Provide the (x, y) coordinate of the cell's center where the given text is located.  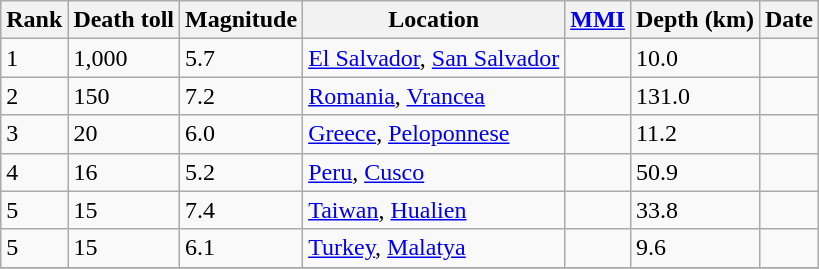
20 (124, 134)
El Salvador, San Salvador (434, 58)
Location (434, 20)
33.8 (694, 210)
4 (34, 172)
5.2 (242, 172)
150 (124, 96)
1,000 (124, 58)
7.4 (242, 210)
6.1 (242, 248)
Taiwan, Hualien (434, 210)
Depth (km) (694, 20)
16 (124, 172)
2 (34, 96)
9.6 (694, 248)
50.9 (694, 172)
10.0 (694, 58)
Rank (34, 20)
MMI (598, 20)
Death toll (124, 20)
Date (788, 20)
131.0 (694, 96)
Peru, Cusco (434, 172)
Greece, Peloponnese (434, 134)
7.2 (242, 96)
3 (34, 134)
1 (34, 58)
11.2 (694, 134)
Magnitude (242, 20)
Turkey, Malatya (434, 248)
Romania, Vrancea (434, 96)
6.0 (242, 134)
5.7 (242, 58)
